Output the [x, y] coordinate of the center of the cell containing the given text.  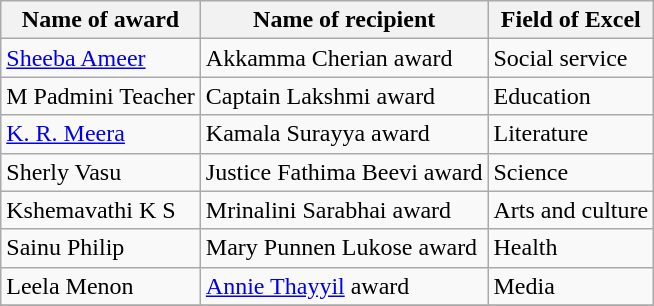
Arts and culture [571, 210]
Mary Punnen Lukose award [344, 248]
Justice Fathima Beevi award [344, 172]
K. R. Meera [101, 134]
M Padmini Teacher [101, 96]
Social service [571, 58]
Annie Thayyil award [344, 286]
Sherly Vasu [101, 172]
Education [571, 96]
Media [571, 286]
Leela Menon [101, 286]
Akkamma Cherian award [344, 58]
Kamala Surayya award [344, 134]
Sheeba Ameer [101, 58]
Health [571, 248]
Name of recipient [344, 20]
Sainu Philip [101, 248]
Science [571, 172]
Name of award [101, 20]
Captain Lakshmi award [344, 96]
Kshemavathi K S [101, 210]
Literature [571, 134]
Mrinalini Sarabhai award [344, 210]
Field of Excel [571, 20]
